Detect which cell encompasses the target text, then output its (X, Y) center coordinate. 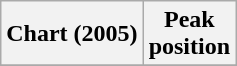
Chart (2005) (72, 34)
Peakposition (189, 34)
